For the text-containing cell, return its midpoint in [X, Y] coordinate format. 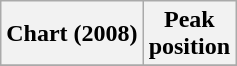
Chart (2008) [72, 34]
Peakposition [189, 34]
